Locate the cell with the specified text and output its (x, y) center coordinate. 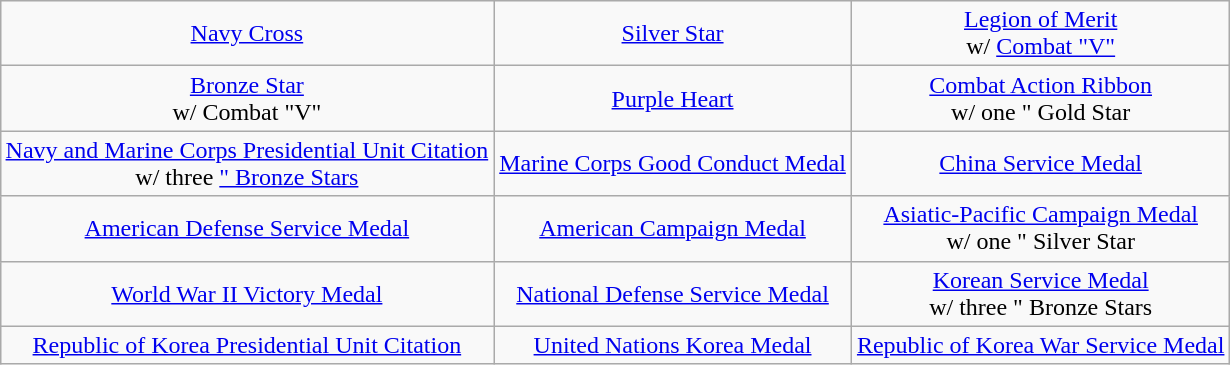
China Service Medal (1040, 164)
Bronze Starw/ Combat "V" (247, 98)
National Defense Service Medal (673, 294)
American Defense Service Medal (247, 228)
Navy Cross (247, 34)
Republic of Korea Presidential Unit Citation (247, 345)
Silver Star (673, 34)
Combat Action Ribbonw/ one " Gold Star (1040, 98)
World War II Victory Medal (247, 294)
Legion of Meritw/ Combat "V" (1040, 34)
Korean Service Medalw/ three " Bronze Stars (1040, 294)
Asiatic-Pacific Campaign Medalw/ one " Silver Star (1040, 228)
Marine Corps Good Conduct Medal (673, 164)
Purple Heart (673, 98)
Navy and Marine Corps Presidential Unit Citation w/ three " Bronze Stars (247, 164)
American Campaign Medal (673, 228)
Republic of Korea War Service Medal (1040, 345)
United Nations Korea Medal (673, 345)
